Scan for the cell matching the given text and deliver its [x, y] coordinate at center. 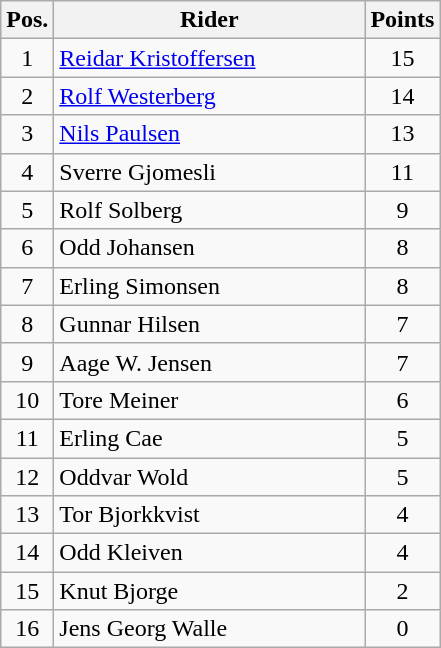
Oddvar Wold [210, 477]
Gunnar Hilsen [210, 324]
0 [402, 629]
Knut Bjorge [210, 591]
Jens Georg Walle [210, 629]
Reidar Kristoffersen [210, 58]
Tore Meiner [210, 400]
10 [28, 400]
1 [28, 58]
Aage W. Jensen [210, 362]
Points [402, 20]
Rolf Westerberg [210, 96]
Odd Johansen [210, 248]
Rolf Solberg [210, 210]
16 [28, 629]
Odd Kleiven [210, 553]
3 [28, 134]
Erling Cae [210, 438]
Pos. [28, 20]
Rider [210, 20]
Nils Paulsen [210, 134]
Erling Simonsen [210, 286]
Tor Bjorkkvist [210, 515]
Sverre Gjomesli [210, 172]
12 [28, 477]
